Scan for the cell matching the given text and deliver its [x, y] coordinate at center. 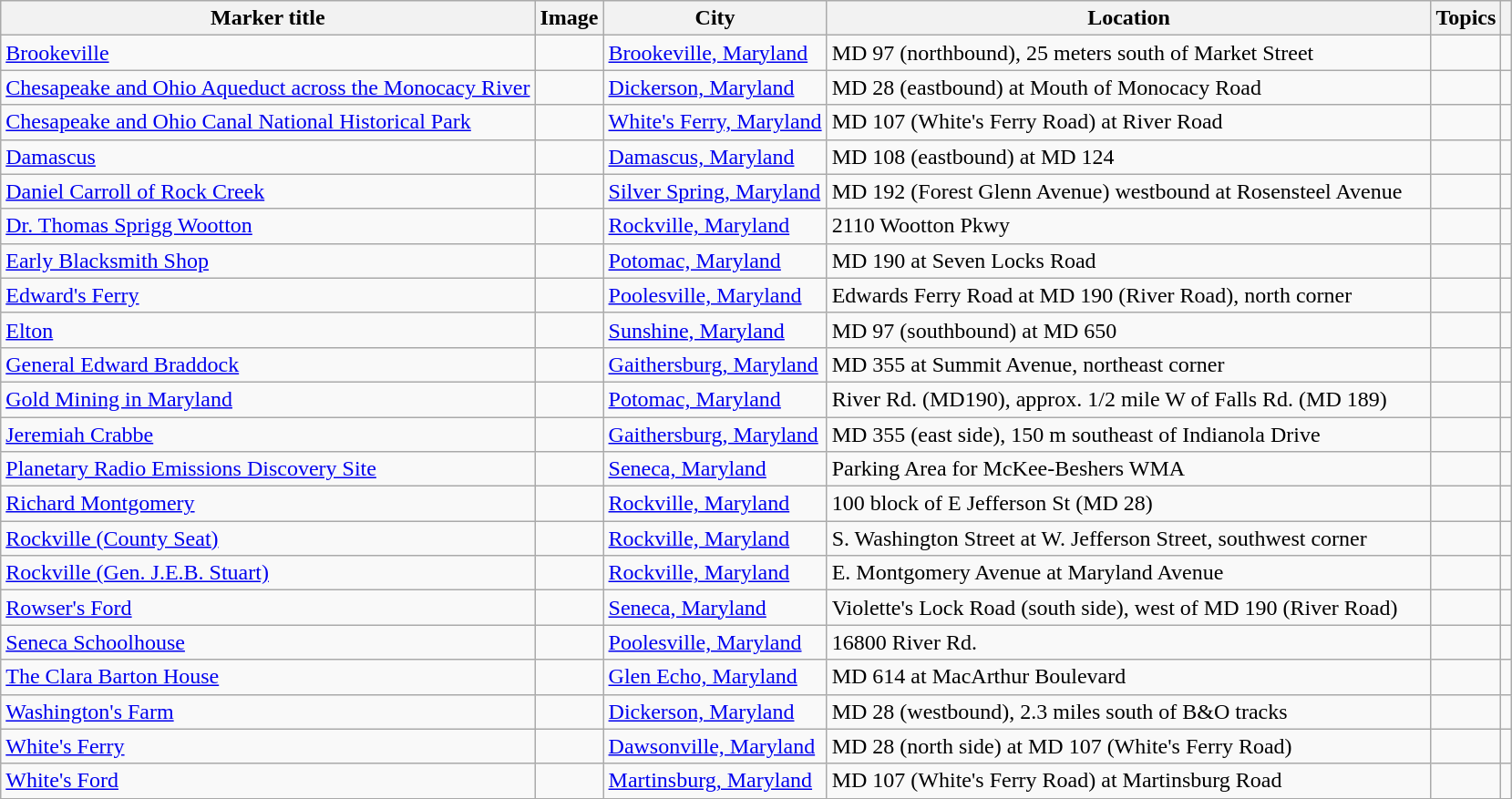
Silver Spring, Maryland [715, 191]
MD 192 (Forest Glenn Avenue) westbound at Rosensteel Avenue [1128, 191]
Dawsonville, Maryland [715, 746]
Gold Mining in Maryland [268, 399]
Damascus [268, 157]
Daniel Carroll of Rock Creek [268, 191]
MD 28 (westbound), 2.3 miles south of B&O tracks [1128, 712]
MD 97 (southbound) at MD 650 [1128, 330]
16800 River Rd. [1128, 642]
City [715, 18]
MD 107 (White's Ferry Road) at River Road [1128, 122]
Topics [1466, 18]
MD 107 (White's Ferry Road) at Martinsburg Road [1128, 781]
Marker title [268, 18]
Washington's Farm [268, 712]
Martinsburg, Maryland [715, 781]
General Edward Braddock [268, 364]
The Clara Barton House [268, 677]
Violette's Lock Road (south side), west of MD 190 (River Road) [1128, 608]
Damascus, Maryland [715, 157]
MD 108 (eastbound) at MD 124 [1128, 157]
100 block of E Jefferson St (MD 28) [1128, 504]
Brookeville, Maryland [715, 53]
MD 614 at MacArthur Boulevard [1128, 677]
2110 Wootton Pkwy [1128, 226]
Image [569, 18]
Sunshine, Maryland [715, 330]
Edward's Ferry [268, 295]
Rockville (Gen. J.E.B. Stuart) [268, 573]
MD 28 (north side) at MD 107 (White's Ferry Road) [1128, 746]
Parking Area for McKee-Beshers WMA [1128, 469]
Seneca Schoolhouse [268, 642]
Dr. Thomas Sprigg Wootton [268, 226]
Edwards Ferry Road at MD 190 (River Road), north corner [1128, 295]
White's Ferry, Maryland [715, 122]
Early Blacksmith Shop [268, 261]
Location [1128, 18]
Richard Montgomery [268, 504]
Chesapeake and Ohio Canal National Historical Park [268, 122]
S. Washington Street at W. Jefferson Street, southwest corner [1128, 538]
Chesapeake and Ohio Aqueduct across the Monocacy River [268, 87]
White's Ferry [268, 746]
MD 97 (northbound), 25 meters south of Market Street [1128, 53]
MD 355 at Summit Avenue, northeast corner [1128, 364]
Brookeville [268, 53]
Glen Echo, Maryland [715, 677]
Elton [268, 330]
MD 190 at Seven Locks Road [1128, 261]
Jeremiah Crabbe [268, 435]
Rowser's Ford [268, 608]
Planetary Radio Emissions Discovery Site [268, 469]
E. Montgomery Avenue at Maryland Avenue [1128, 573]
White's Ford [268, 781]
Rockville (County Seat) [268, 538]
MD 28 (eastbound) at Mouth of Monocacy Road [1128, 87]
MD 355 (east side), 150 m southeast of Indianola Drive [1128, 435]
River Rd. (MD190), approx. 1/2 mile W of Falls Rd. (MD 189) [1128, 399]
